Search for the cell housing the specified text and yield its (X, Y) center coordinate. 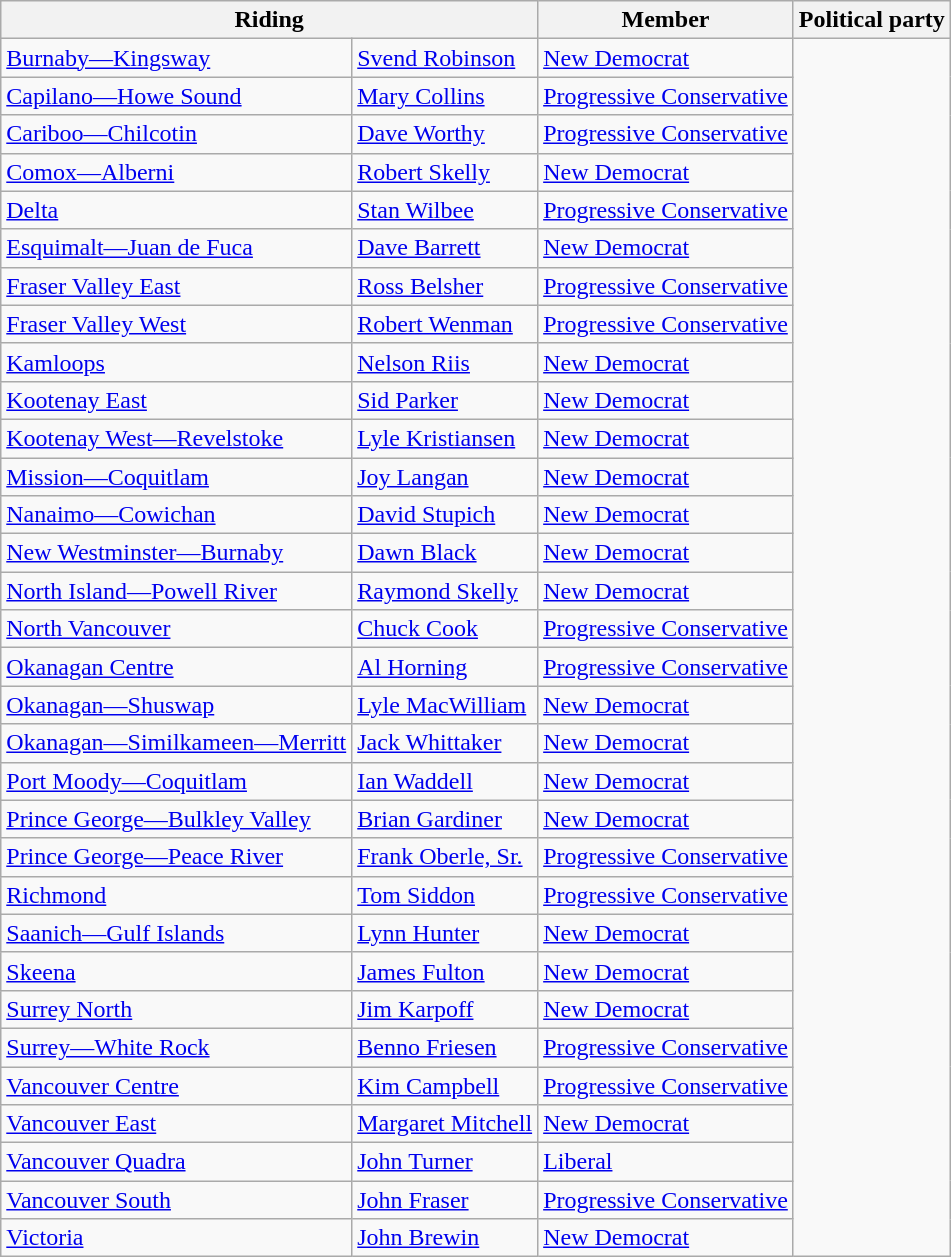
Okanagan Centre (176, 667)
Capilano—Howe Sound (176, 96)
Surrey North (176, 1009)
Robert Skelly (445, 172)
Riding (270, 20)
Port Moody—Coquitlam (176, 781)
Dave Barrett (445, 248)
Saanich—Gulf Islands (176, 933)
Brian Gardiner (445, 819)
Comox—Alberni (176, 172)
Kim Campbell (445, 1085)
Vancouver South (176, 1200)
New Westminster—Burnaby (176, 553)
Okanagan—Similkameen—Merritt (176, 743)
North Island—Powell River (176, 591)
Liberal (666, 1162)
Skeena (176, 971)
Sid Parker (445, 400)
Esquimalt—Juan de Fuca (176, 248)
Tom Siddon (445, 895)
Political party (872, 20)
Delta (176, 210)
Okanagan—Shuswap (176, 705)
Svend Robinson (445, 58)
Mary Collins (445, 96)
John Fraser (445, 1200)
Richmond (176, 895)
Ian Waddell (445, 781)
John Brewin (445, 1238)
Kamloops (176, 362)
John Turner (445, 1162)
Surrey—White Rock (176, 1047)
Prince George—Bulkley Valley (176, 819)
Jim Karpoff (445, 1009)
Nelson Riis (445, 362)
Burnaby—Kingsway (176, 58)
Prince George—Peace River (176, 857)
Mission—Coquitlam (176, 477)
Raymond Skelly (445, 591)
Frank Oberle, Sr. (445, 857)
Kootenay West—Revelstoke (176, 438)
North Vancouver (176, 629)
David Stupich (445, 515)
Victoria (176, 1238)
Ross Belsher (445, 286)
Margaret Mitchell (445, 1124)
Fraser Valley East (176, 286)
Nanaimo—Cowichan (176, 515)
Robert Wenman (445, 324)
Kootenay East (176, 400)
Chuck Cook (445, 629)
Lyle Kristiansen (445, 438)
Dawn Black (445, 553)
Vancouver Quadra (176, 1162)
Joy Langan (445, 477)
Jack Whittaker (445, 743)
Benno Friesen (445, 1047)
Al Horning (445, 667)
Vancouver Centre (176, 1085)
Lyle MacWilliam (445, 705)
James Fulton (445, 971)
Vancouver East (176, 1124)
Lynn Hunter (445, 933)
Dave Worthy (445, 134)
Member (666, 20)
Fraser Valley West (176, 324)
Stan Wilbee (445, 210)
Cariboo—Chilcotin (176, 134)
